From the cell containing the given text, extract its center point as (X, Y) coordinate. 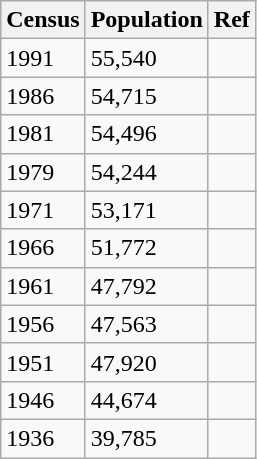
1991 (43, 58)
53,171 (146, 210)
1936 (43, 438)
1971 (43, 210)
44,674 (146, 400)
1946 (43, 400)
47,792 (146, 286)
1956 (43, 324)
1961 (43, 286)
Ref (232, 20)
55,540 (146, 58)
Census (43, 20)
54,496 (146, 134)
47,563 (146, 324)
54,715 (146, 96)
39,785 (146, 438)
1979 (43, 172)
1981 (43, 134)
Population (146, 20)
1986 (43, 96)
47,920 (146, 362)
51,772 (146, 248)
1951 (43, 362)
54,244 (146, 172)
1966 (43, 248)
